Search for the cell housing the specified text and yield its (x, y) center coordinate. 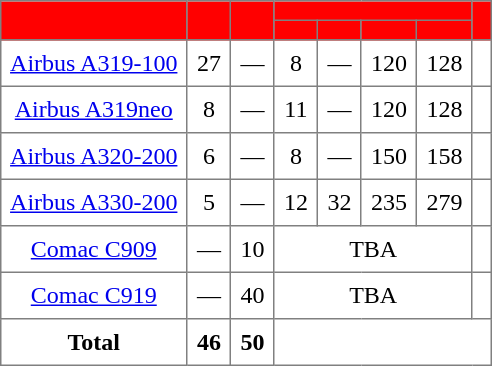
6 (209, 156)
Airbus A319-100 (94, 63)
279 (445, 202)
158 (445, 156)
Airbus A319neo (94, 109)
50 (253, 342)
5 (209, 202)
10 (253, 249)
40 (253, 295)
Comac C919 (94, 295)
32 (340, 202)
Airbus A320-200 (94, 156)
Airbus A330-200 (94, 202)
46 (209, 342)
27 (209, 63)
150 (389, 156)
235 (389, 202)
12 (296, 202)
Comac C909 (94, 249)
Total (94, 342)
11 (296, 109)
